Capture the cell that displays the provided text and extract its (X, Y) central coordinate. 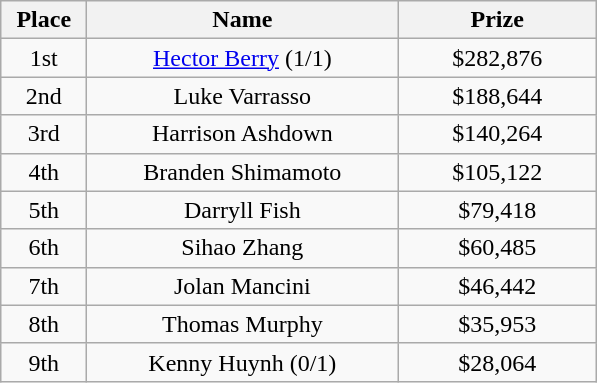
$188,644 (498, 96)
$60,485 (498, 248)
Name (242, 20)
5th (44, 210)
$79,418 (498, 210)
Darryll Fish (242, 210)
6th (44, 248)
Thomas Murphy (242, 324)
$35,953 (498, 324)
Hector Berry (1/1) (242, 58)
9th (44, 362)
$140,264 (498, 134)
$105,122 (498, 172)
3rd (44, 134)
Prize (498, 20)
Branden Shimamoto (242, 172)
Harrison Ashdown (242, 134)
$282,876 (498, 58)
1st (44, 58)
2nd (44, 96)
8th (44, 324)
4th (44, 172)
Kenny Huynh (0/1) (242, 362)
Jolan Mancini (242, 286)
Luke Varrasso (242, 96)
Place (44, 20)
7th (44, 286)
Sihao Zhang (242, 248)
$46,442 (498, 286)
$28,064 (498, 362)
